Locate the cell with the specified text and output its [X, Y] center coordinate. 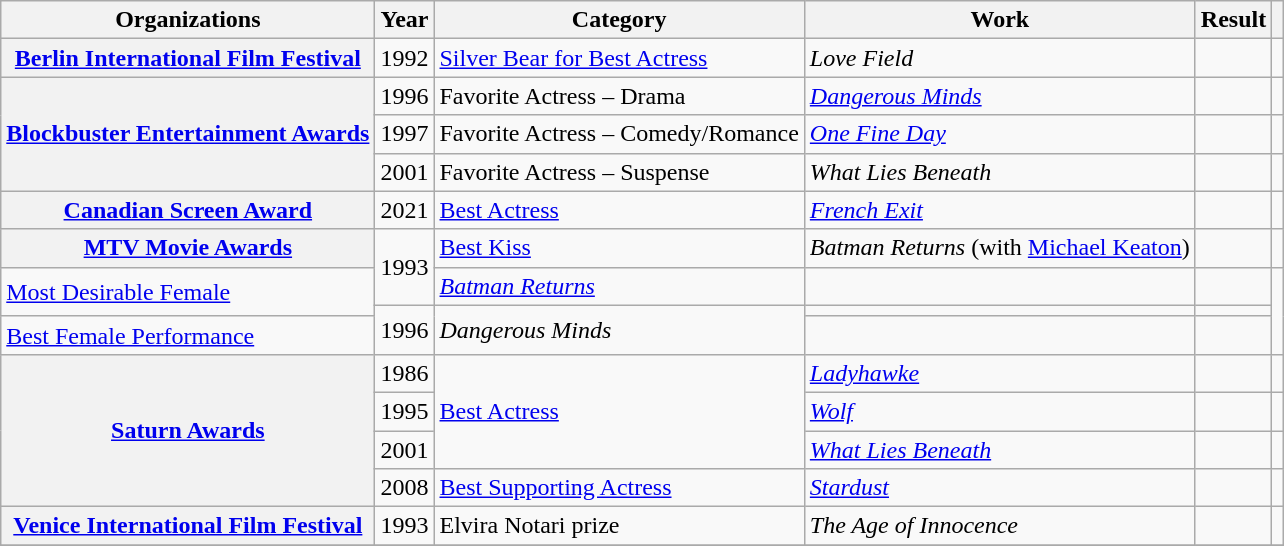
2008 [404, 488]
Saturn Awards [188, 430]
Love Field [1000, 58]
1986 [404, 373]
Blockbuster Entertainment Awards [188, 134]
Category [619, 20]
Year [404, 20]
1995 [404, 411]
One Fine Day [1000, 134]
Silver Bear for Best Actress [619, 58]
MTV Movie Awards [188, 248]
Ladyhawke [1000, 373]
Wolf [1000, 411]
Best Supporting Actress [619, 488]
Favorite Actress – Suspense [619, 172]
Venice International Film Festival [188, 526]
Organizations [188, 20]
Favorite Actress – Comedy/Romance [619, 134]
Batman Returns [619, 286]
Elvira Notari prize [619, 526]
2021 [404, 210]
Best Female Performance [188, 335]
Work [1000, 20]
The Age of Innocence [1000, 526]
Canadian Screen Award [188, 210]
Favorite Actress – Drama [619, 96]
Most Desirable Female [188, 292]
French Exit [1000, 210]
Berlin International Film Festival [188, 58]
Batman Returns (with Michael Keaton) [1000, 248]
Best Kiss [619, 248]
1997 [404, 134]
Result [1233, 20]
Stardust [1000, 488]
1992 [404, 58]
